Provide the [X, Y] coordinate of the cell's center where the given text is located.  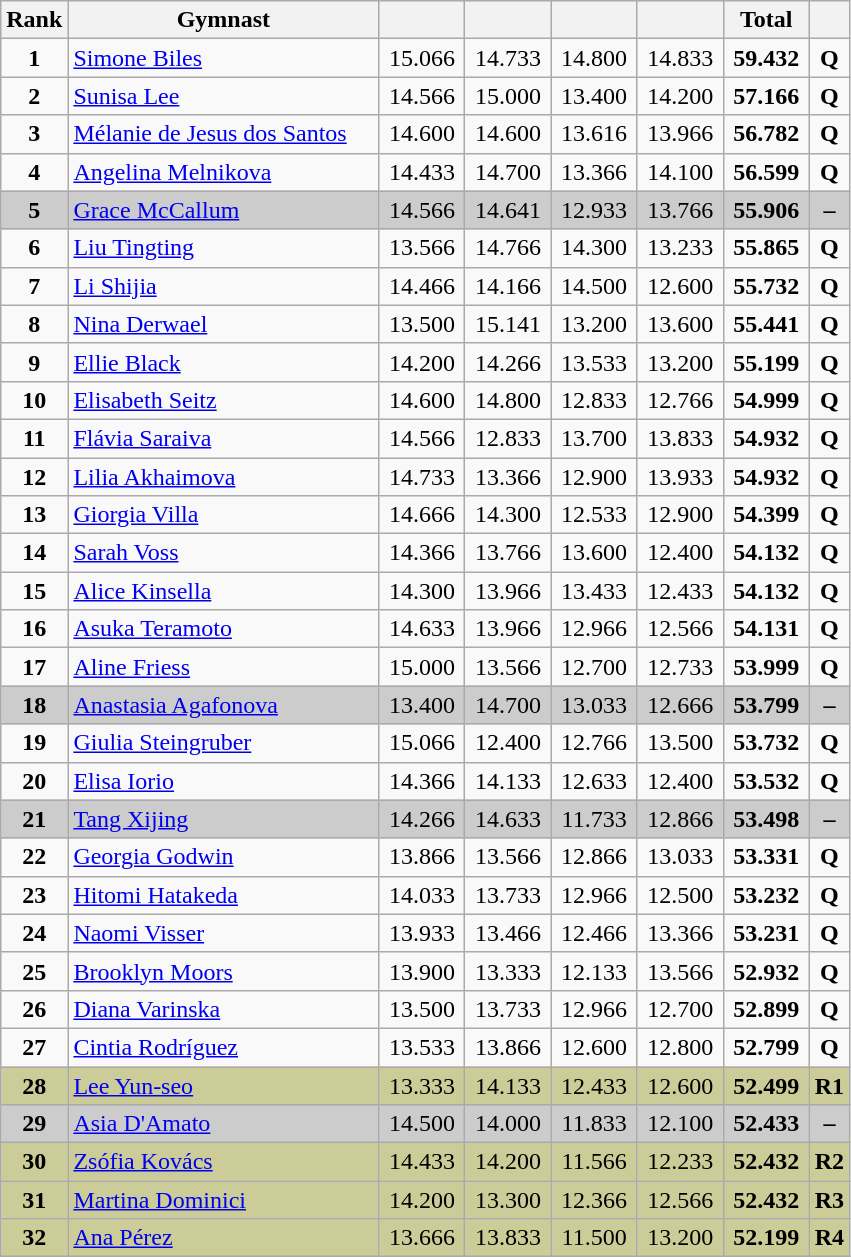
52.433 [766, 1124]
R4 [829, 1238]
R2 [829, 1162]
12.133 [594, 971]
31 [34, 1200]
Rank [34, 20]
13.666 [422, 1238]
8 [34, 324]
53.231 [766, 933]
9 [34, 362]
56.599 [766, 172]
Anastasia Agafonova [224, 705]
3 [34, 134]
52.499 [766, 1085]
57.166 [766, 96]
54.399 [766, 515]
Aline Friess [224, 667]
12.233 [680, 1162]
5 [34, 210]
14.833 [680, 58]
Hitomi Hatakeda [224, 895]
Cintia Rodríguez [224, 1047]
55.906 [766, 210]
2 [34, 96]
53.732 [766, 743]
52.199 [766, 1238]
14.033 [422, 895]
Mélanie de Jesus dos Santos [224, 134]
53.498 [766, 819]
Li Shijia [224, 286]
Asia D'Amato [224, 1124]
R3 [829, 1200]
13.900 [422, 971]
Total [766, 20]
15.141 [508, 324]
Liu Tingting [224, 248]
11.833 [594, 1124]
29 [34, 1124]
12.500 [680, 895]
14 [34, 553]
52.899 [766, 1009]
13.466 [508, 933]
13.300 [508, 1200]
53.799 [766, 705]
Sunisa Lee [224, 96]
Ellie Black [224, 362]
54.131 [766, 629]
16 [34, 629]
12.666 [680, 705]
12.733 [680, 667]
53.232 [766, 895]
13.433 [594, 591]
20 [34, 781]
Tang Xijing [224, 819]
Simone Biles [224, 58]
12.633 [594, 781]
17 [34, 667]
10 [34, 400]
Diana Varinska [224, 1009]
Martina Dominici [224, 1200]
56.782 [766, 134]
1 [34, 58]
6 [34, 248]
13 [34, 515]
Zsófia Kovács [224, 1162]
25 [34, 971]
11.500 [594, 1238]
30 [34, 1162]
14.000 [508, 1124]
19 [34, 743]
53.532 [766, 781]
Flávia Saraiva [224, 438]
53.999 [766, 667]
27 [34, 1047]
52.799 [766, 1047]
55.441 [766, 324]
13.616 [594, 134]
Lilia Akhaimova [224, 477]
14.766 [508, 248]
13.233 [680, 248]
11.566 [594, 1162]
Alice Kinsella [224, 591]
14.100 [680, 172]
18 [34, 705]
28 [34, 1085]
23 [34, 895]
7 [34, 286]
R1 [829, 1085]
14.641 [508, 210]
Nina Derwael [224, 324]
12.100 [680, 1124]
12 [34, 477]
Elisabeth Seitz [224, 400]
55.732 [766, 286]
21 [34, 819]
26 [34, 1009]
11.733 [594, 819]
32 [34, 1238]
Elisa Iorio [224, 781]
12.466 [594, 933]
54.999 [766, 400]
52.932 [766, 971]
24 [34, 933]
59.432 [766, 58]
15 [34, 591]
Asuka Teramoto [224, 629]
22 [34, 857]
14.666 [422, 515]
Brooklyn Moors [224, 971]
Gymnast [224, 20]
4 [34, 172]
11 [34, 438]
Georgia Godwin [224, 857]
12.533 [594, 515]
12.800 [680, 1047]
12.933 [594, 210]
Giulia Steingruber [224, 743]
13.700 [594, 438]
Giorgia Villa [224, 515]
14.466 [422, 286]
12.366 [594, 1200]
14.166 [508, 286]
Angelina Melnikova [224, 172]
Sarah Voss [224, 553]
Ana Pérez [224, 1238]
Lee Yun-seo [224, 1085]
53.331 [766, 857]
55.865 [766, 248]
55.199 [766, 362]
Grace McCallum [224, 210]
Naomi Visser [224, 933]
